Find where the given text appears and provide that cell's center as (x, y) coordinate. 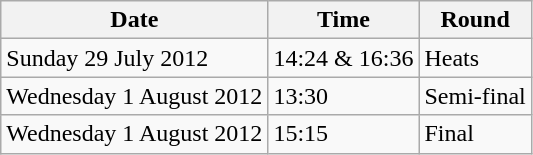
Sunday 29 July 2012 (134, 58)
Semi-final (475, 96)
15:15 (344, 134)
13:30 (344, 96)
Date (134, 20)
14:24 & 16:36 (344, 58)
Final (475, 134)
Time (344, 20)
Round (475, 20)
Heats (475, 58)
